Find where the given text appears and provide that cell's center as (x, y) coordinate. 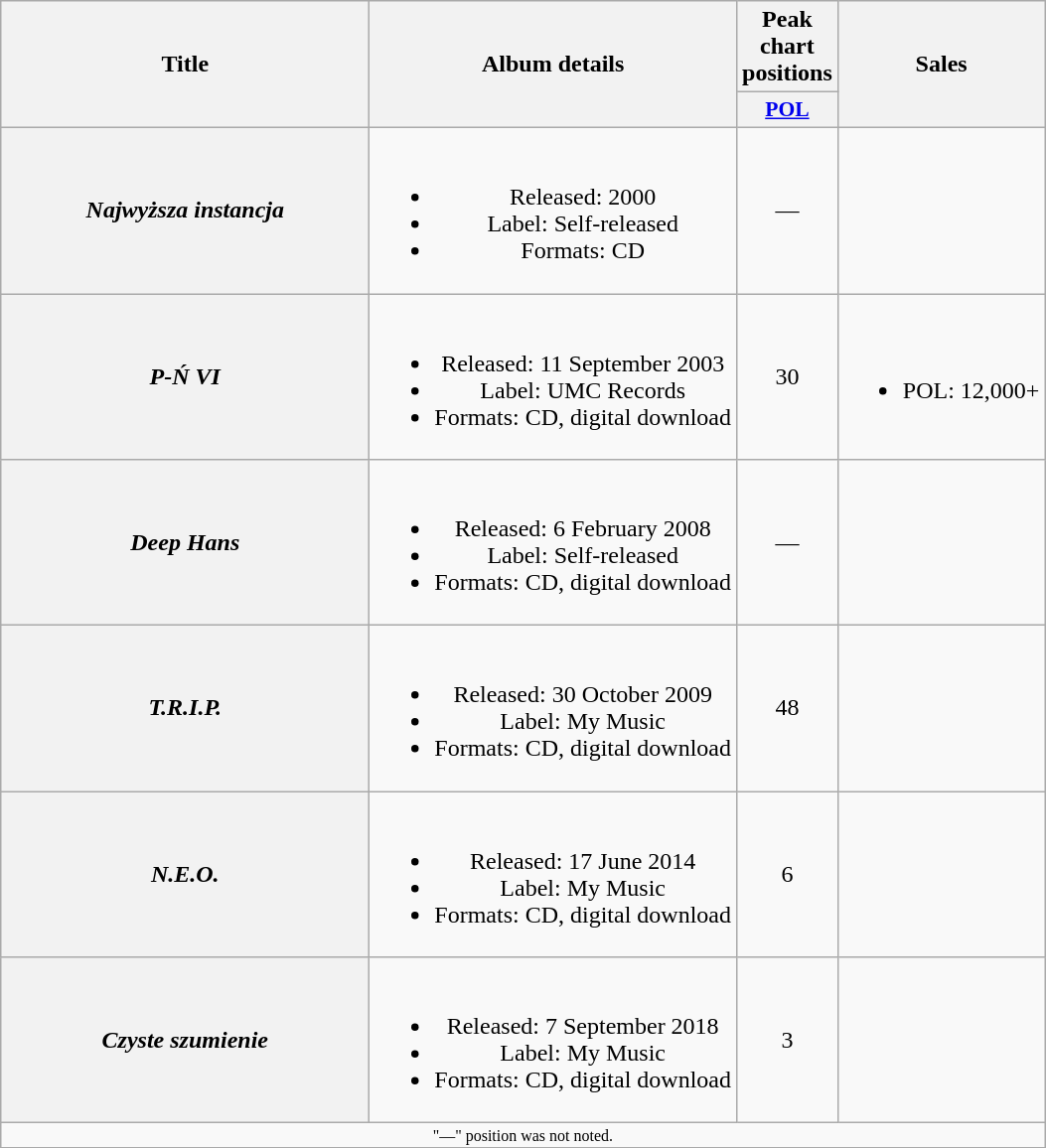
Najwyższa instancja (185, 211)
POL: 12,000+ (942, 377)
N.E.O. (185, 874)
48 (788, 709)
Czyste szumienie (185, 1041)
Album details (553, 65)
"—" position was not noted. (523, 1135)
T.R.I.P. (185, 709)
Peak chart positions (788, 47)
30 (788, 377)
3 (788, 1041)
Released: 2000Label: Self-releasedFormats: CD (553, 211)
P-Ń VI (185, 377)
Released: 17 June 2014Label: My MusicFormats: CD, digital download (553, 874)
6 (788, 874)
Title (185, 65)
Released: 11 September 2003Label: UMC RecordsFormats: CD, digital download (553, 377)
Released: 7 September 2018Label: My MusicFormats: CD, digital download (553, 1041)
Sales (942, 65)
POL (788, 110)
Released: 30 October 2009Label: My MusicFormats: CD, digital download (553, 709)
Deep Hans (185, 542)
Released: 6 February 2008Label: Self-releasedFormats: CD, digital download (553, 542)
